Capture the cell that displays the provided text and extract its (X, Y) central coordinate. 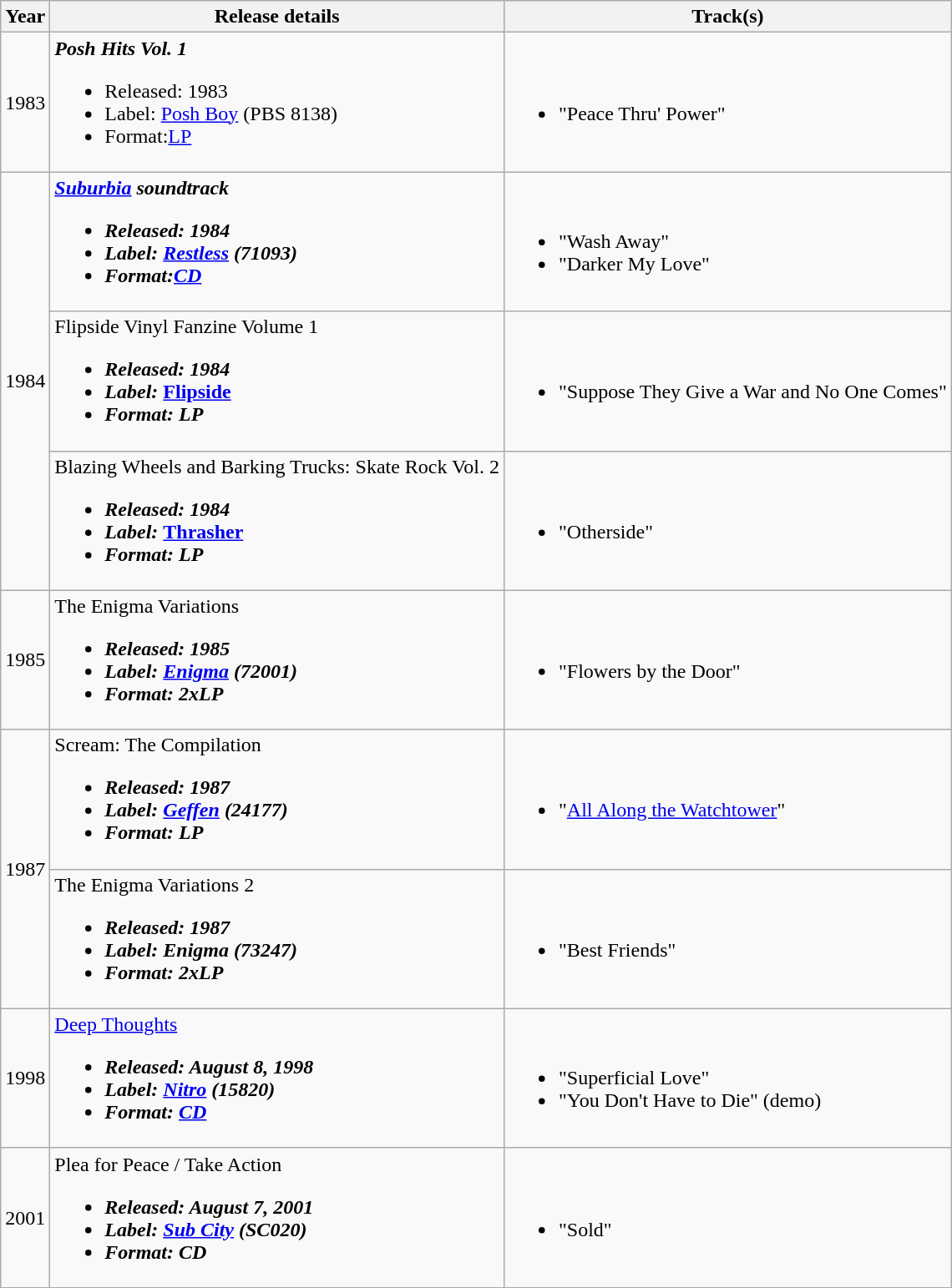
1983 (25, 102)
"Sold" (728, 1217)
Blazing Wheels and Barking Trucks: Skate Rock Vol. 2Released: 1984Label: ThrasherFormat: LP (277, 521)
1987 (25, 869)
Posh Hits Vol. 1Released: 1983Label: Posh Boy (PBS 8138)Format:LP (277, 102)
Release details (277, 17)
1984 (25, 381)
The Enigma Variations 2Released: 1987Label: Enigma (73247)Format: 2xLP (277, 938)
Scream: The CompilationReleased: 1987Label: Geffen (24177)Format: LP (277, 800)
"Otherside" (728, 521)
"All Along the Watchtower" (728, 800)
"Peace Thru' Power" (728, 102)
Flipside Vinyl Fanzine Volume 1Released: 1984Label: FlipsideFormat: LP (277, 381)
The Enigma VariationsReleased: 1985Label: Enigma (72001)Format: 2xLP (277, 659)
"Suppose They Give a War and No One Comes" (728, 381)
"Superficial Love""You Don't Have to Die" (demo) (728, 1078)
"Flowers by the Door" (728, 659)
"Wash Away" "Darker My Love" (728, 242)
Deep ThoughtsReleased: August 8, 1998Label: Nitro (15820)Format: CD (277, 1078)
Suburbia soundtrackReleased: 1984Label: Restless (71093)Format:CD (277, 242)
Track(s) (728, 17)
Year (25, 17)
2001 (25, 1217)
"Best Friends" (728, 938)
1998 (25, 1078)
1985 (25, 659)
Plea for Peace / Take ActionReleased: August 7, 2001Label: Sub City (SC020)Format: CD (277, 1217)
